For the text-containing cell, return its midpoint in [x, y] coordinate format. 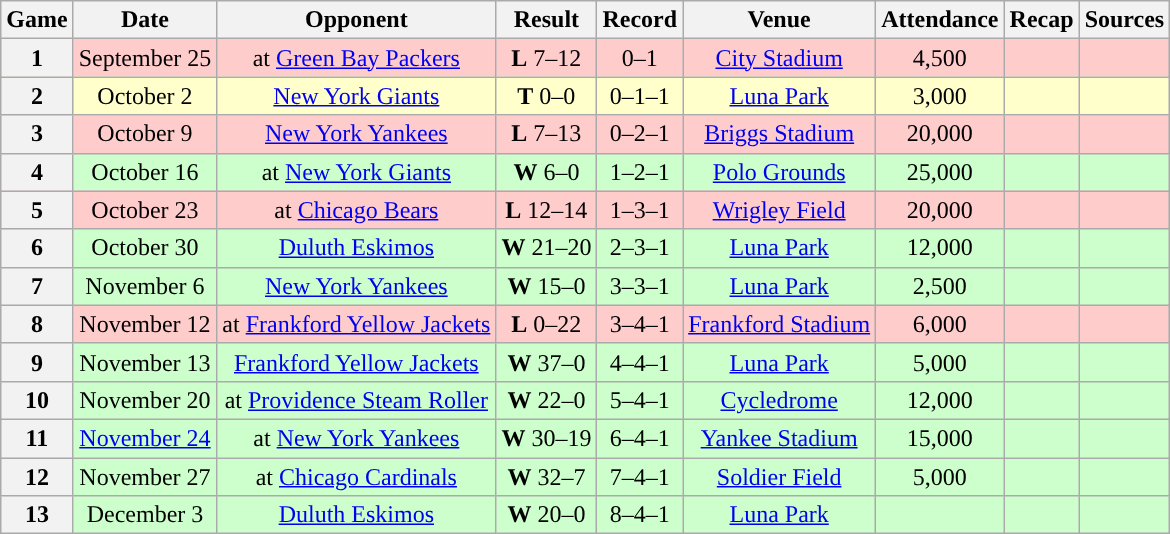
W 21–20 [546, 248]
October 9 [145, 134]
W 15–0 [546, 286]
Soldier Field [780, 477]
Attendance [940, 20]
L 12–14 [546, 210]
W 37–0 [546, 362]
7–4–1 [640, 477]
Polo Grounds [780, 172]
at New York Giants [356, 172]
W 32–7 [546, 477]
October 30 [145, 248]
0–2–1 [640, 134]
6–4–1 [640, 438]
at Chicago Bears [356, 210]
6,000 [940, 324]
at Providence Steam Roller [356, 400]
5–4–1 [640, 400]
1–3–1 [640, 210]
2–3–1 [640, 248]
November 12 [145, 324]
Result [546, 20]
1 [37, 58]
0–1 [640, 58]
W 30–19 [546, 438]
October 16 [145, 172]
6 [37, 248]
October 2 [145, 96]
1–2–1 [640, 172]
Yankee Stadium [780, 438]
Cycledrome [780, 400]
November 6 [145, 286]
4–4–1 [640, 362]
Opponent [356, 20]
Game [37, 20]
Briggs Stadium [780, 134]
Wrigley Field [780, 210]
7 [37, 286]
Date [145, 20]
3 [37, 134]
Recap [1042, 20]
November 20 [145, 400]
8 [37, 324]
November 27 [145, 477]
9 [37, 362]
W 22–0 [546, 400]
3–4–1 [640, 324]
4 [37, 172]
Venue [780, 20]
at New York Yankees [356, 438]
15,000 [940, 438]
8–4–1 [640, 515]
4,500 [940, 58]
13 [37, 515]
L 7–12 [546, 58]
November 24 [145, 438]
0–1–1 [640, 96]
at Chicago Cardinals [356, 477]
Frankford Yellow Jackets [356, 362]
November 13 [145, 362]
Frankford Stadium [780, 324]
L 7–13 [546, 134]
City Stadium [780, 58]
New York Giants [356, 96]
Sources [1124, 20]
T 0–0 [546, 96]
December 3 [145, 515]
2,500 [940, 286]
10 [37, 400]
L 0–22 [546, 324]
Record [640, 20]
25,000 [940, 172]
September 25 [145, 58]
October 23 [145, 210]
at Frankford Yellow Jackets [356, 324]
11 [37, 438]
5 [37, 210]
at Green Bay Packers [356, 58]
3–3–1 [640, 286]
2 [37, 96]
12 [37, 477]
W 6–0 [546, 172]
3,000 [940, 96]
W 20–0 [546, 515]
